Determine the (X, Y) coordinate at the center of the cell enclosing the given text.  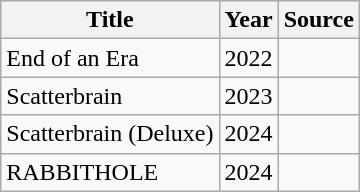
RABBITHOLE (110, 172)
Year (248, 20)
Scatterbrain (110, 96)
Source (318, 20)
2023 (248, 96)
Title (110, 20)
2022 (248, 58)
Scatterbrain (Deluxe) (110, 134)
End of an Era (110, 58)
